For the text-containing cell, return its midpoint in (x, y) coordinate format. 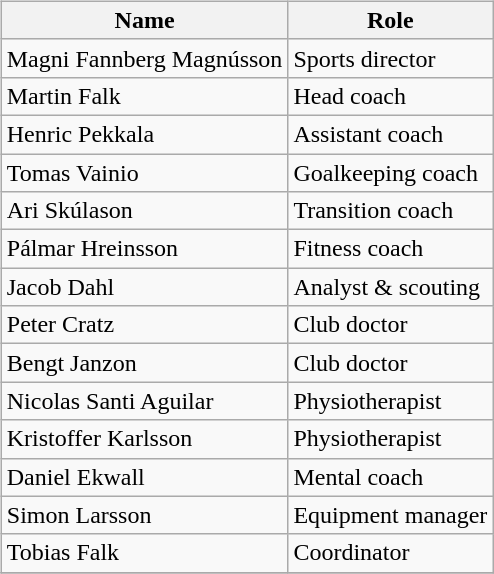
Jacob Dahl (144, 287)
Fitness coach (390, 249)
Henric Pekkala (144, 134)
Peter Cratz (144, 325)
Sports director (390, 58)
Goalkeeping coach (390, 173)
Kristoffer Karlsson (144, 439)
Daniel Ekwall (144, 477)
Role (390, 20)
Analyst & scouting (390, 287)
Name (144, 20)
Tomas Vainio (144, 173)
Ari Skúlason (144, 211)
Pálmar Hreinsson (144, 249)
Tobias Falk (144, 553)
Mental coach (390, 477)
Nicolas Santi Aguilar (144, 401)
Transition coach (390, 211)
Simon Larsson (144, 515)
Magni Fannberg Magnússon (144, 58)
Equipment manager (390, 515)
Coordinator (390, 553)
Martin Falk (144, 96)
Head coach (390, 96)
Bengt Janzon (144, 363)
Assistant coach (390, 134)
